Determine the [X, Y] coordinate at the center of the cell enclosing the given text.  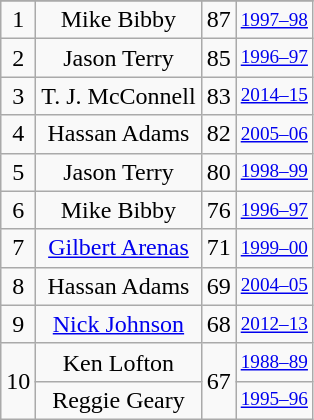
71 [218, 248]
2005–06 [274, 134]
82 [218, 134]
69 [218, 286]
2 [18, 58]
6 [18, 210]
Ken Lofton [118, 362]
1995–96 [274, 400]
1 [18, 20]
2004–05 [274, 286]
4 [18, 134]
Nick Johnson [118, 324]
T. J. McConnell [118, 96]
10 [18, 381]
2012–13 [274, 324]
1988–89 [274, 362]
1998–99 [274, 172]
68 [218, 324]
2014–15 [274, 96]
85 [218, 58]
5 [18, 172]
1999–00 [274, 248]
9 [18, 324]
1997–98 [274, 20]
87 [218, 20]
Reggie Geary [118, 400]
76 [218, 210]
8 [18, 286]
67 [218, 381]
80 [218, 172]
7 [18, 248]
83 [218, 96]
3 [18, 96]
Gilbert Arenas [118, 248]
